Pinpoint the cell where the given text exists, returning its [X, Y] midpoint coordinate. 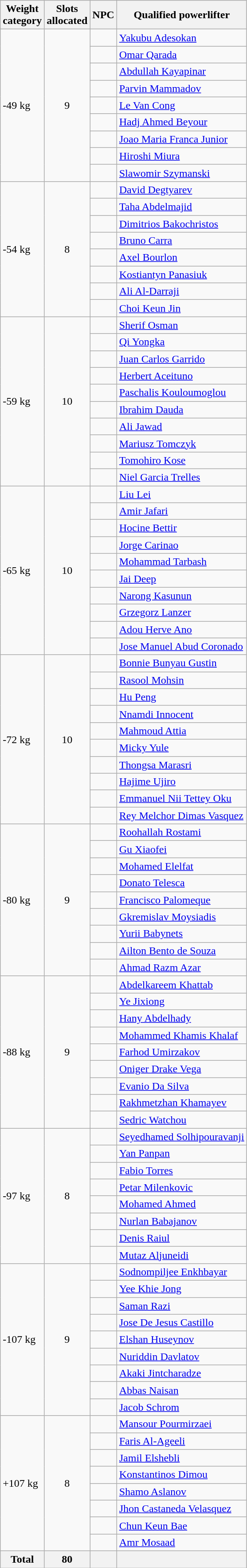
Mahmoud Attia [182, 731]
Rey Melchor Dimas Vasquez [182, 816]
+107 kg [22, 1483]
Qi Yongka [182, 342]
Axel Bourlon [182, 258]
Hany Abdelhady [182, 1018]
Jacob Schrom [182, 1407]
-49 kg [22, 106]
Gkremislav Moysiadis [182, 917]
Total [22, 1559]
Herbert Aceituno [182, 376]
Hiroshi Miura [182, 156]
-54 kg [22, 249]
NPC [103, 15]
Jose Manuel Abud Coronado [182, 646]
Farhod Umirzakov [182, 1052]
-59 kg [22, 402]
Slots allocated [67, 15]
Ali Jawad [182, 426]
-80 kg [22, 900]
Nuriddin Davlatov [182, 1357]
Tomohiro Kose [182, 460]
Mariusz Tomczyk [182, 443]
Yan Panpan [182, 1154]
Nurlan Babajanov [182, 1221]
Jai Deep [182, 579]
Yurii Babynets [182, 934]
Rakhmetzhan Khamayev [182, 1103]
Juan Carlos Garrido [182, 359]
-88 kg [22, 1052]
Grzegorz Lanzer [182, 613]
Faris Al-Ageeli [182, 1441]
Shamo Aslanov [182, 1492]
Mansour Pourmirzaei [182, 1424]
80 [67, 1559]
Ali Al-Darraji [182, 291]
Mohammad Tarbash [182, 562]
Mutaz Aljuneidi [182, 1255]
Paschalis Kouloumoglou [182, 393]
Le Van Cong [182, 105]
Amr Mosaad [182, 1542]
Seyedhamed Solhipouravanji [182, 1137]
Yakubu Adesokan [182, 38]
Sodnompiljee Enkhbayar [182, 1272]
Nnamdi Innocent [182, 714]
Weight category [22, 15]
Fabio Torres [182, 1170]
Hocine Bettir [182, 528]
Mohamed Ahmed [182, 1204]
Oniger Drake Vega [182, 1069]
Yee Khie Jong [182, 1289]
Saman Razi [182, 1305]
Abdullah Kayapinar [182, 72]
Bruno Carra [182, 241]
Amir Jafari [182, 511]
Mohammed Khamis Khalaf [182, 1035]
-65 kg [22, 570]
Mohamed Elelfat [182, 866]
Thongsa Marasri [182, 764]
Petar Milenkovic [182, 1187]
-97 kg [22, 1196]
Liu Lei [182, 494]
Jorge Carinao [182, 545]
Jose De Jesus Castillo [182, 1323]
-72 kg [22, 739]
Bonnie Bunyau Gustin [182, 663]
Qualified powerlifter [182, 15]
Kostiantyn Panasiuk [182, 275]
Parvin Mammadov [182, 88]
Donato Telesca [182, 883]
Taha Abdelmajid [182, 207]
Joao Maria Franca Junior [182, 139]
Omar Qarada [182, 55]
Hajime Ujiro [182, 782]
Ailton Bento de Souza [182, 951]
Sherif Osman [182, 325]
David Degtyarev [182, 190]
Akaki Jintcharadze [182, 1373]
Jamil Elshebli [182, 1458]
Abdelkareem Khattab [182, 984]
Elshan Huseynov [182, 1340]
Evanio Da Silva [182, 1086]
Denis Raiul [182, 1238]
Gu Xiaofei [182, 849]
Micky Yule [182, 748]
Slawomir Szymanski [182, 173]
Hu Peng [182, 697]
Dimitrios Bakochristos [182, 223]
Adou Herve Ano [182, 629]
Abbas Naisan [182, 1390]
Ibrahim Dauda [182, 410]
Konstantinos Dimou [182, 1475]
Roohallah Rostami [182, 832]
-107 kg [22, 1340]
Hadj Ahmed Beyour [182, 122]
Chun Keun Bae [182, 1525]
Jhon Castaneda Velasquez [182, 1508]
Ahmad Razm Azar [182, 967]
Narong Kasunun [182, 596]
Francisco Palomeque [182, 900]
Choi Keun Jin [182, 308]
Ye Jixiong [182, 1001]
Sedric Watchou [182, 1120]
Emmanuel Nii Tettey Oku [182, 799]
Rasool Mohsin [182, 680]
Niel Garcia Trelles [182, 477]
